Determine the (X, Y) coordinate at the center of the cell enclosing the given text.  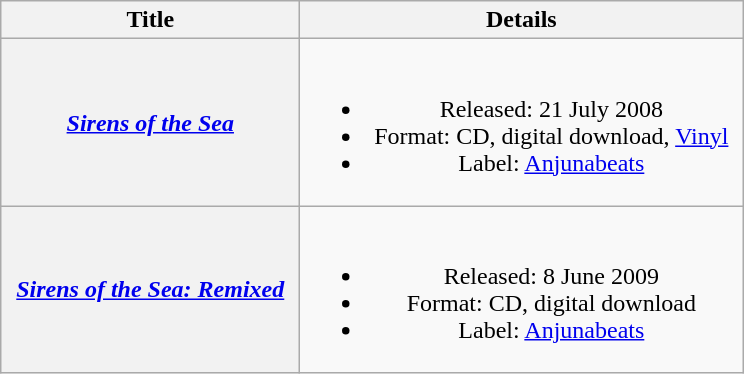
Title (150, 20)
Released: 21 July 2008Format: CD, digital download, VinylLabel: Anjunabeats (522, 122)
Sirens of the Sea: Remixed (150, 290)
Sirens of the Sea (150, 122)
Released: 8 June 2009Format: CD, digital downloadLabel: Anjunabeats (522, 290)
Details (522, 20)
